Locate the cell with the specified text and output its [x, y] center coordinate. 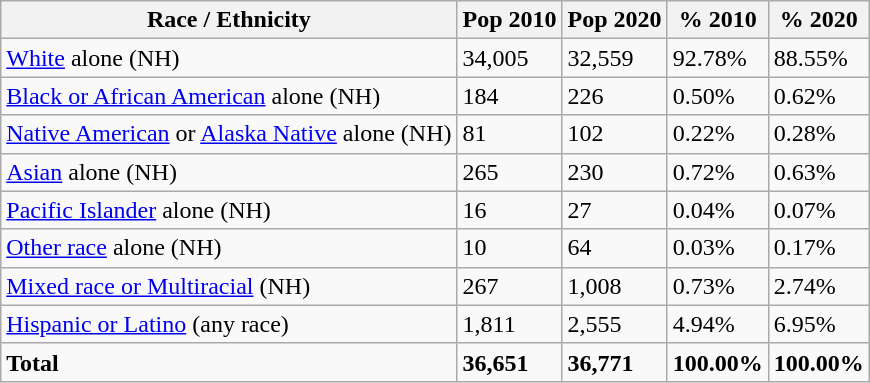
36,651 [510, 362]
267 [510, 286]
0.72% [718, 172]
32,559 [614, 58]
6.95% [818, 324]
16 [510, 210]
Native American or Alaska Native alone (NH) [229, 134]
0.03% [718, 248]
2,555 [614, 324]
0.50% [718, 96]
0.17% [818, 248]
Race / Ethnicity [229, 20]
64 [614, 248]
0.73% [718, 286]
34,005 [510, 58]
Pop 2010 [510, 20]
Pacific Islander alone (NH) [229, 210]
0.07% [818, 210]
Pop 2020 [614, 20]
0.63% [818, 172]
Other race alone (NH) [229, 248]
4.94% [718, 324]
0.62% [818, 96]
0.04% [718, 210]
230 [614, 172]
226 [614, 96]
184 [510, 96]
% 2020 [818, 20]
81 [510, 134]
0.22% [718, 134]
2.74% [818, 286]
Black or African American alone (NH) [229, 96]
102 [614, 134]
Total [229, 362]
88.55% [818, 58]
265 [510, 172]
1,008 [614, 286]
Hispanic or Latino (any race) [229, 324]
0.28% [818, 134]
10 [510, 248]
Asian alone (NH) [229, 172]
White alone (NH) [229, 58]
27 [614, 210]
Mixed race or Multiracial (NH) [229, 286]
36,771 [614, 362]
% 2010 [718, 20]
1,811 [510, 324]
92.78% [718, 58]
